Capture the cell that displays the provided text and extract its (X, Y) central coordinate. 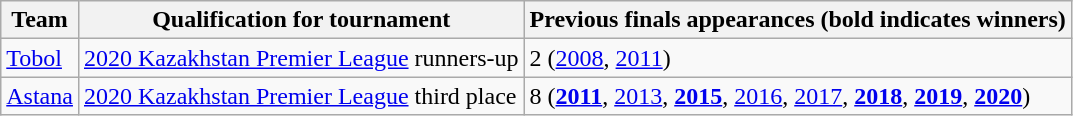
Qualification for tournament (301, 20)
2020 Kazakhstan Premier League third place (301, 96)
2020 Kazakhstan Premier League runners-up (301, 58)
8 (2011, 2013, 2015, 2016, 2017, 2018, 2019, 2020) (798, 96)
Previous finals appearances (bold indicates winners) (798, 20)
2 (2008, 2011) (798, 58)
Tobol (40, 58)
Astana (40, 96)
Team (40, 20)
